Output the (x, y) coordinate of the center of the cell containing the given text.  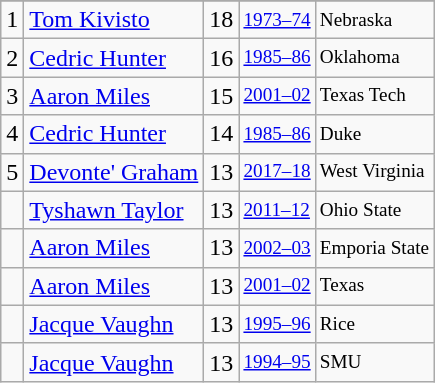
4 (12, 134)
1 (12, 20)
Texas Tech (374, 96)
Emporia State (374, 248)
2011–12 (277, 210)
5 (12, 172)
16 (222, 58)
Duke (374, 134)
1995–96 (277, 324)
14 (222, 134)
Ohio State (374, 210)
3 (12, 96)
Rice (374, 324)
SMU (374, 362)
2 (12, 58)
2017–18 (277, 172)
West Virginia (374, 172)
Nebraska (374, 20)
Devonte' Graham (114, 172)
Tyshawn Taylor (114, 210)
18 (222, 20)
2002–03 (277, 248)
1994–95 (277, 362)
Texas (374, 286)
15 (222, 96)
Oklahoma (374, 58)
Tom Kivisto (114, 20)
1973–74 (277, 20)
